From the cell containing the given text, extract its center point as [X, Y] coordinate. 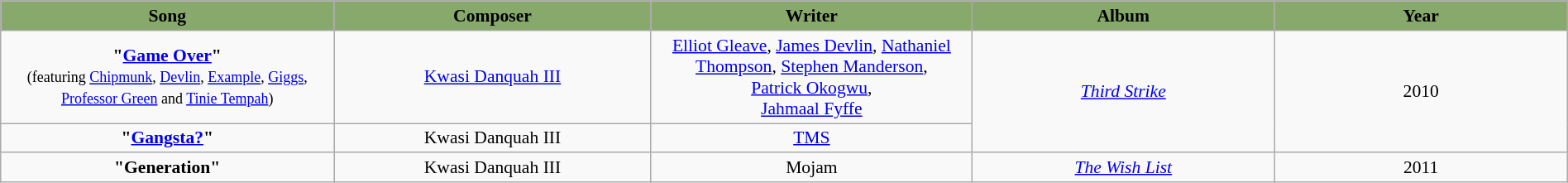
Album [1123, 16]
Composer [493, 16]
"Gangsta?" [167, 137]
Song [167, 16]
"Generation" [167, 167]
2011 [1421, 167]
TMS [811, 137]
Year [1421, 16]
"Game Over" (featuring Chipmunk, Devlin, Example, Giggs, Professor Green and Tinie Tempah) [167, 76]
Mojam [811, 167]
Writer [811, 16]
2010 [1421, 91]
Elliot Gleave, James Devlin, Nathaniel Thompson, Stephen Manderson, Patrick Okogwu, Jahmaal Fyffe [811, 76]
The Wish List [1123, 167]
Third Strike [1123, 91]
